Search for the cell housing the specified text and yield its [x, y] center coordinate. 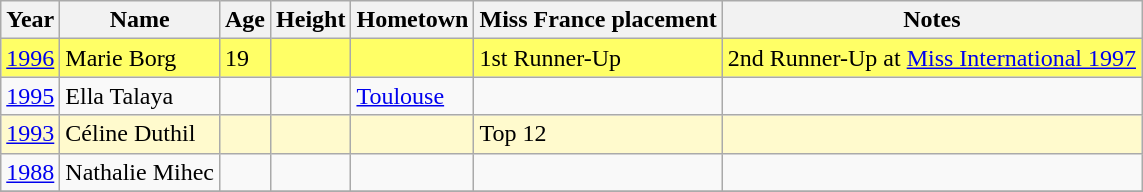
Nathalie Mihec [140, 172]
Height [311, 20]
Age [244, 20]
1995 [30, 96]
2nd Runner-Up at Miss International 1997 [932, 58]
Marie Borg [140, 58]
1993 [30, 134]
Miss France placement [598, 20]
Year [30, 20]
Hometown [412, 20]
Céline Duthil [140, 134]
Notes [932, 20]
1988 [30, 172]
Top 12 [598, 134]
Ella Talaya [140, 96]
Toulouse [412, 96]
Name [140, 20]
19 [244, 58]
1996 [30, 58]
1st Runner-Up [598, 58]
